Extract the [X, Y] coordinate from the center of the cell holding the provided text.  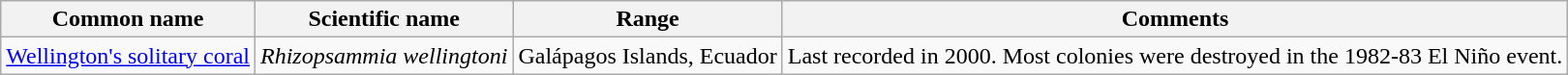
Galápagos Islands, Ecuador [648, 56]
Scientific name [383, 19]
Common name [128, 19]
Comments [1175, 19]
Last recorded in 2000. Most colonies were destroyed in the 1982-83 El Niño event. [1175, 56]
Range [648, 19]
Wellington's solitary coral [128, 56]
Rhizopsammia wellingtoni [383, 56]
